Determine the [x, y] coordinate at the center of the cell enclosing the given text.  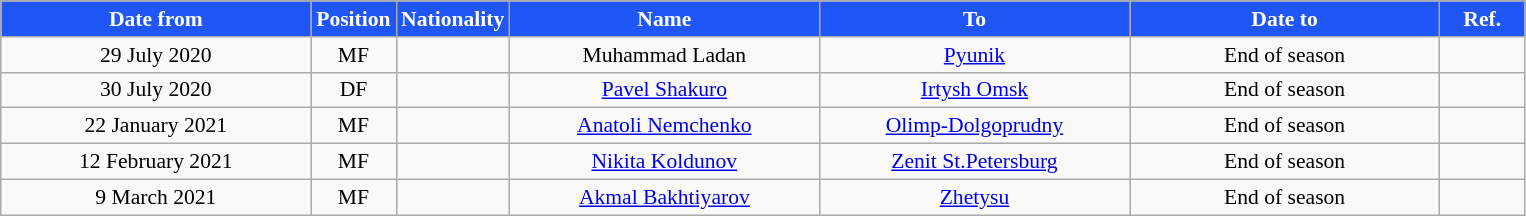
Date to [1285, 19]
Pyunik [974, 55]
Nikita Koldunov [664, 162]
Zenit St.Petersburg [974, 162]
Akmal Bakhtiyarov [664, 197]
Position [354, 19]
Name [664, 19]
30 July 2020 [156, 90]
Date from [156, 19]
To [974, 19]
Ref. [1482, 19]
DF [354, 90]
Irtysh Omsk [974, 90]
29 July 2020 [156, 55]
Nationality [452, 19]
Zhetysu [974, 197]
12 February 2021 [156, 162]
Anatoli Nemchenko [664, 126]
Muhammad Ladan [664, 55]
Olimp-Dolgoprudny [974, 126]
22 January 2021 [156, 126]
9 March 2021 [156, 197]
Pavel Shakuro [664, 90]
